Locate the cell with the specified text and output its (x, y) center coordinate. 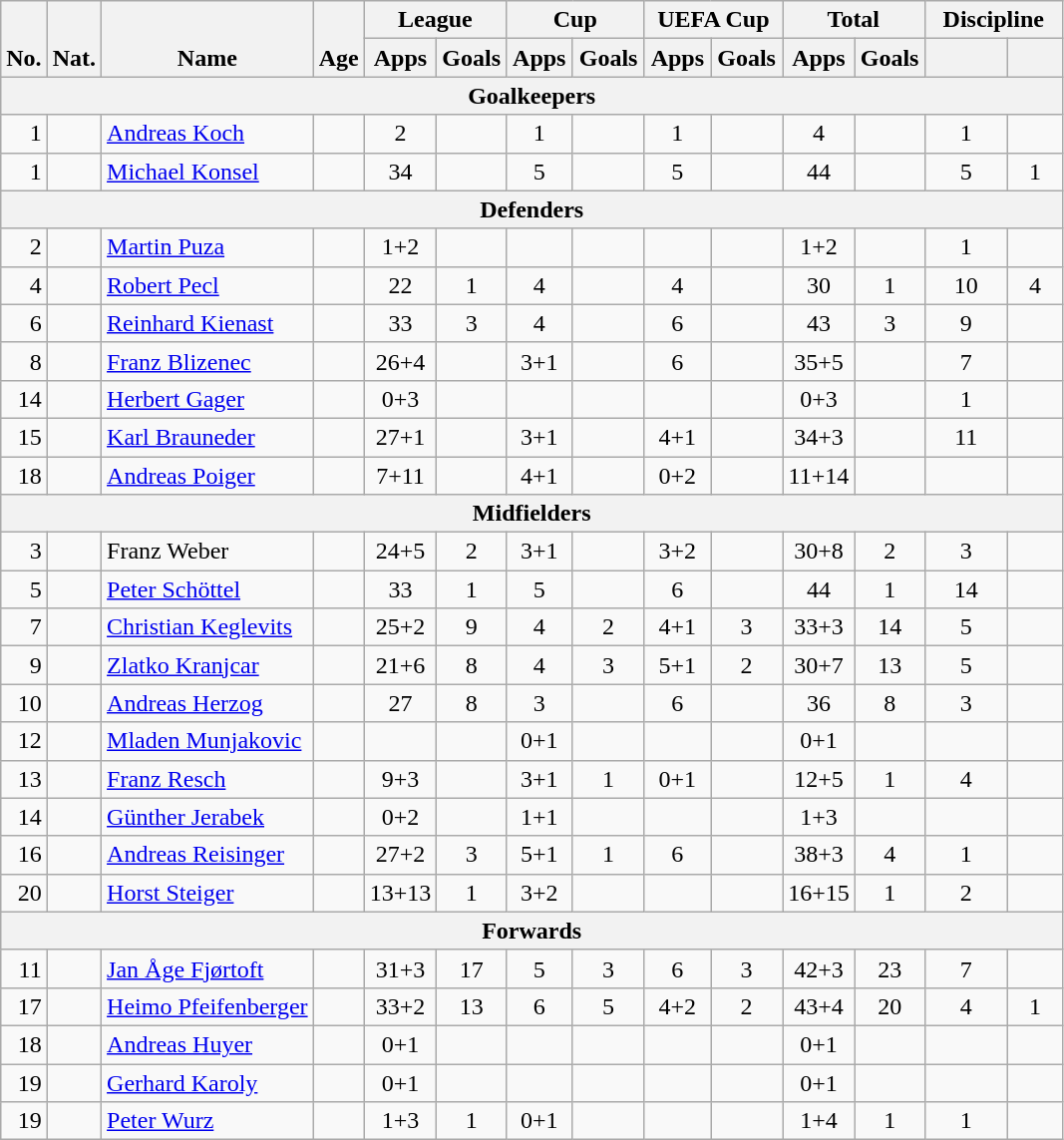
11+14 (820, 476)
Midfielders (532, 514)
25+2 (401, 627)
Total (854, 20)
Peter Schöttel (207, 589)
Robert Pecl (207, 285)
23 (889, 968)
Andreas Koch (207, 134)
Nat. (74, 39)
Andreas Huyer (207, 1044)
Andreas Reisinger (207, 855)
No. (24, 39)
Franz Blizenec (207, 361)
27+1 (401, 437)
13+13 (401, 893)
Name (207, 39)
Mladen Munjakovic (207, 741)
30 (820, 285)
Andreas Poiger (207, 476)
Goalkeepers (532, 96)
Michael Konsel (207, 172)
16 (24, 855)
9+3 (401, 779)
22 (401, 285)
Günther Jerabek (207, 817)
Christian Keglevits (207, 627)
42+3 (820, 968)
Andreas Herzog (207, 703)
1+4 (820, 1121)
15 (24, 437)
34+3 (820, 437)
Discipline (993, 20)
UEFA Cup (714, 20)
21+6 (401, 665)
33+3 (820, 627)
Franz Resch (207, 779)
Forwards (532, 931)
43+4 (820, 1006)
Defenders (532, 209)
33+2 (401, 1006)
Franz Weber (207, 552)
Zlatko Kranjcar (207, 665)
43 (820, 323)
Gerhard Karoly (207, 1082)
4+2 (678, 1006)
Reinhard Kienast (207, 323)
12+5 (820, 779)
24+5 (401, 552)
Martin Puza (207, 247)
Peter Wurz (207, 1121)
30+7 (820, 665)
38+3 (820, 855)
35+5 (820, 361)
Heimo Pfeifenberger (207, 1006)
26+4 (401, 361)
Karl Brauneder (207, 437)
1+1 (540, 817)
30+8 (820, 552)
Age (339, 39)
27 (401, 703)
Herbert Gager (207, 399)
34 (401, 172)
7+11 (401, 476)
Jan Åge Fjørtoft (207, 968)
Cup (576, 20)
12 (24, 741)
36 (820, 703)
16+15 (820, 893)
31+3 (401, 968)
27+2 (401, 855)
League (435, 20)
Horst Steiger (207, 893)
